Locate the cell with the specified text and output its (x, y) center coordinate. 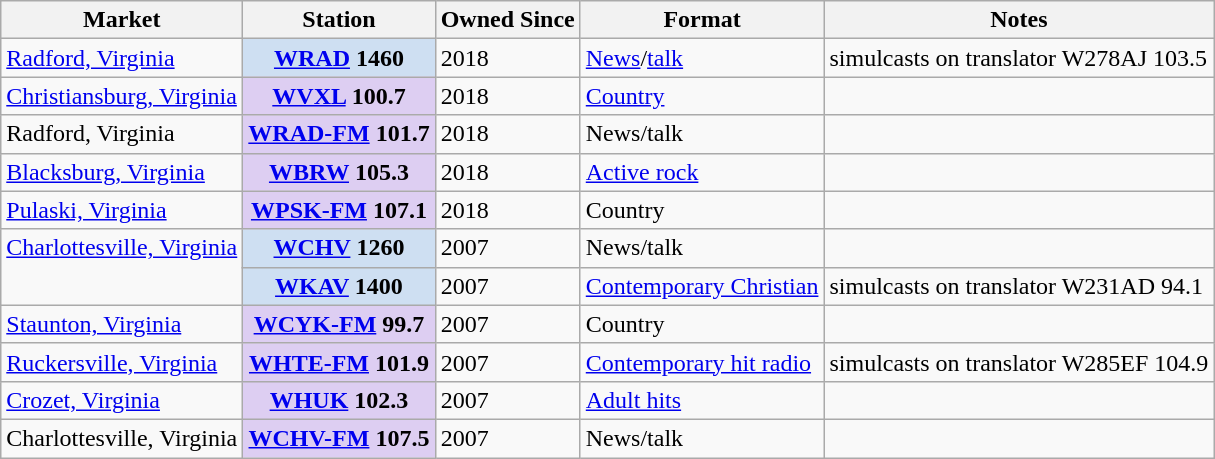
Active rock (702, 172)
Pulaski, Virginia (122, 210)
WKAV 1400 (339, 286)
Blacksburg, Virginia (122, 172)
simulcasts on translator W285EF 104.9 (1019, 362)
WCYK-FM 99.7 (339, 324)
Notes (1019, 20)
Market (122, 20)
WBRW 105.3 (339, 172)
Ruckersville, Virginia (122, 362)
WRAD-FM 101.7 (339, 134)
Owned Since (508, 20)
WPSK-FM 107.1 (339, 210)
Station (339, 20)
Contemporary hit radio (702, 362)
WRAD 1460 (339, 58)
simulcasts on translator W278AJ 103.5 (1019, 58)
Format (702, 20)
WHTE-FM 101.9 (339, 362)
Christiansburg, Virginia (122, 96)
WVXL 100.7 (339, 96)
simulcasts on translator W231AD 94.1 (1019, 286)
Staunton, Virginia (122, 324)
WHUK 102.3 (339, 400)
WCHV 1260 (339, 248)
Crozet, Virginia (122, 400)
Adult hits (702, 400)
Contemporary Christian (702, 286)
WCHV-FM 107.5 (339, 438)
